Capture the cell that displays the provided text and extract its (x, y) central coordinate. 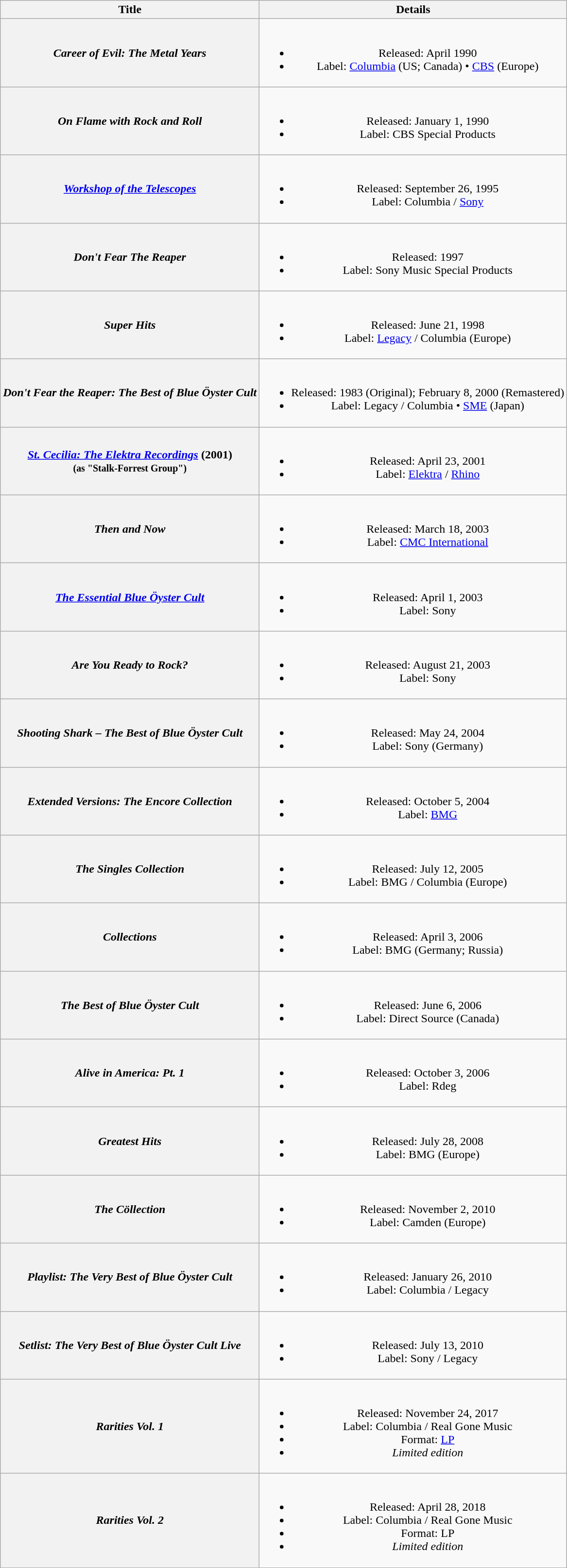
Released: October 3, 2006Label: Rdeg (413, 1073)
Greatest Hits (130, 1141)
Don't Fear the Reaper: The Best of Blue Öyster Cult (130, 393)
Rarities Vol. 1 (130, 1426)
The Best of Blue Öyster Cult (130, 1005)
The Essential Blue Öyster Cult (130, 597)
Rarities Vol. 2 (130, 1520)
Released: October 5, 2004Label: BMG (413, 801)
Released: January 26, 2010Label: Columbia / Legacy (413, 1277)
Released: July 12, 2005Label: BMG / Columbia (Europe) (413, 869)
Released: June 21, 1998Label: Legacy / Columbia (Europe) (413, 325)
On Flame with Rock and Roll (130, 121)
Released: June 6, 2006Label: Direct Source (Canada) (413, 1005)
Released: April 1990Label: Columbia (US; Canada) • CBS (Europe) (413, 53)
Released: April 28, 2018Label: Columbia / Real Gone MusicFormat: LPLimited edition (413, 1520)
Don't Fear The Reaper (130, 257)
Released: 1997Label: Sony Music Special Products (413, 257)
Released: March 18, 2003Label: CMC International (413, 529)
Released: August 21, 2003Label: Sony (413, 665)
Released: 1983 (Original); February 8, 2000 (Remastered)Label: Legacy / Columbia • SME (Japan) (413, 393)
Collections (130, 937)
The Singles Collection (130, 869)
Released: November 24, 2017Label: Columbia / Real Gone MusicFormat: LPLimited edition (413, 1426)
Released: July 13, 2010Label: Sony / Legacy (413, 1345)
Super Hits (130, 325)
Released: January 1, 1990Label: CBS Special Products (413, 121)
Playlist: The Very Best of Blue Öyster Cult (130, 1277)
Released: July 28, 2008Label: BMG (Europe) (413, 1141)
Released: May 24, 2004Label: Sony (Germany) (413, 733)
Details (413, 10)
Released: April 3, 2006Label: BMG (Germany; Russia) (413, 937)
Then and Now (130, 529)
Released: April 23, 2001Label: Elektra / Rhino (413, 461)
Setlist: The Very Best of Blue Öyster Cult Live (130, 1345)
Are You Ready to Rock? (130, 665)
The Cöllection (130, 1209)
Workshop of the Telescopes (130, 189)
St. Cecilia: The Elektra Recordings (2001) (as "Stalk-Forrest Group") (130, 461)
Title (130, 10)
Released: September 26, 1995Label: Columbia / Sony (413, 189)
Released: November 2, 2010Label: Camden (Europe) (413, 1209)
Shooting Shark – The Best of Blue Öyster Cult (130, 733)
Alive in America: Pt. 1 (130, 1073)
Career of Evil: The Metal Years (130, 53)
Extended Versions: The Encore Collection (130, 801)
Released: April 1, 2003Label: Sony (413, 597)
